Output the (X, Y) coordinate of the center of the cell containing the given text.  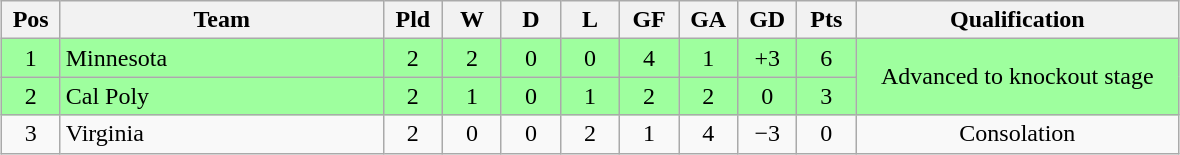
GA (708, 20)
Pts (826, 20)
6 (826, 58)
+3 (768, 58)
W (472, 20)
GF (650, 20)
GD (768, 20)
Advanced to knockout stage (1018, 77)
Minnesota (222, 58)
Qualification (1018, 20)
−3 (768, 134)
Team (222, 20)
Pld (412, 20)
D (530, 20)
Cal Poly (222, 96)
Consolation (1018, 134)
L (590, 20)
Pos (30, 20)
Virginia (222, 134)
